Scan for the cell matching the given text and deliver its [X, Y] coordinate at center. 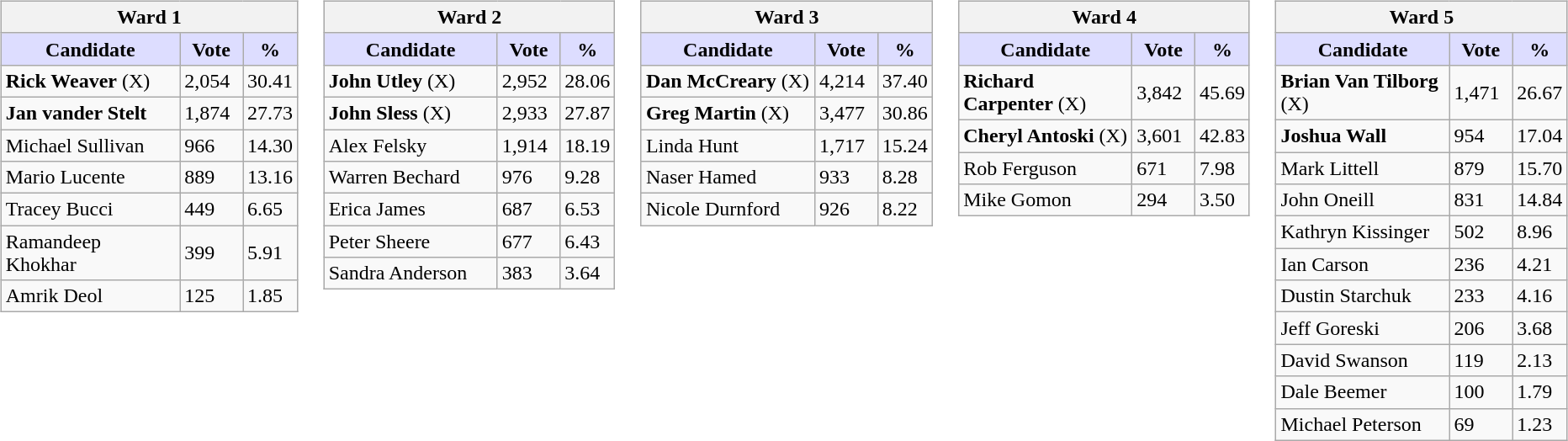
Ian Carson [1363, 264]
1,717 [846, 146]
John Utley (X) [411, 81]
Amrik Deol [90, 296]
13.16 [271, 178]
4,214 [846, 81]
966 [212, 146]
100 [1481, 392]
5.91 [271, 252]
8.28 [905, 178]
18.19 [587, 146]
Alex Felsky [411, 146]
119 [1481, 360]
Cheryl Antoski (X) [1046, 135]
1,874 [212, 113]
Nicole Durnford [728, 210]
831 [1481, 200]
449 [212, 210]
6.65 [271, 210]
David Swanson [1363, 360]
17.04 [1539, 135]
Ward 5 [1422, 17]
Ramandeep Khokhar [90, 252]
4.21 [1539, 264]
Jan vander Stelt [90, 113]
206 [1481, 328]
976 [528, 178]
Sandra Anderson [411, 274]
Dale Beemer [1363, 392]
233 [1481, 296]
Jeff Goreski [1363, 328]
Mike Gomon [1046, 200]
502 [1481, 232]
2,933 [528, 113]
Tracey Bucci [90, 210]
Ward 2 [469, 17]
14.84 [1539, 200]
2.13 [1539, 360]
27.87 [587, 113]
1,471 [1481, 93]
1.85 [271, 296]
3.64 [587, 274]
933 [846, 178]
125 [212, 296]
Dan McCreary (X) [728, 81]
3,601 [1164, 135]
3.50 [1221, 200]
3.68 [1539, 328]
3,842 [1164, 93]
7.98 [1221, 167]
687 [528, 210]
Brian Van Tilborg (X) [1363, 93]
30.86 [905, 113]
383 [528, 274]
6.43 [587, 242]
John Oneill [1363, 200]
8.96 [1539, 232]
Richard Carpenter (X) [1046, 93]
6.53 [587, 210]
42.83 [1221, 135]
Ward 3 [787, 17]
236 [1481, 264]
889 [212, 178]
15.24 [905, 146]
8.22 [905, 210]
Michael Peterson [1363, 424]
Peter Sheere [411, 242]
9.28 [587, 178]
Ward 1 [149, 17]
2,952 [528, 81]
Dustin Starchuk [1363, 296]
69 [1481, 424]
37.40 [905, 81]
28.06 [587, 81]
Rick Weaver (X) [90, 81]
4.16 [1539, 296]
926 [846, 210]
45.69 [1221, 93]
Mario Lucente [90, 178]
294 [1164, 200]
15.70 [1539, 167]
Linda Hunt [728, 146]
Erica James [411, 210]
2,054 [212, 81]
671 [1164, 167]
John Sless (X) [411, 113]
3,477 [846, 113]
Warren Bechard [411, 178]
Rob Ferguson [1046, 167]
Ward 4 [1104, 17]
Michael Sullivan [90, 146]
30.41 [271, 81]
Kathryn Kissinger [1363, 232]
677 [528, 242]
Joshua Wall [1363, 135]
Greg Martin (X) [728, 113]
Naser Hamed [728, 178]
Mark Littell [1363, 167]
954 [1481, 135]
1,914 [528, 146]
879 [1481, 167]
1.79 [1539, 392]
26.67 [1539, 93]
14.30 [271, 146]
27.73 [271, 113]
399 [212, 252]
1.23 [1539, 424]
